Provide the (X, Y) coordinate of the cell's center where the given text is located.  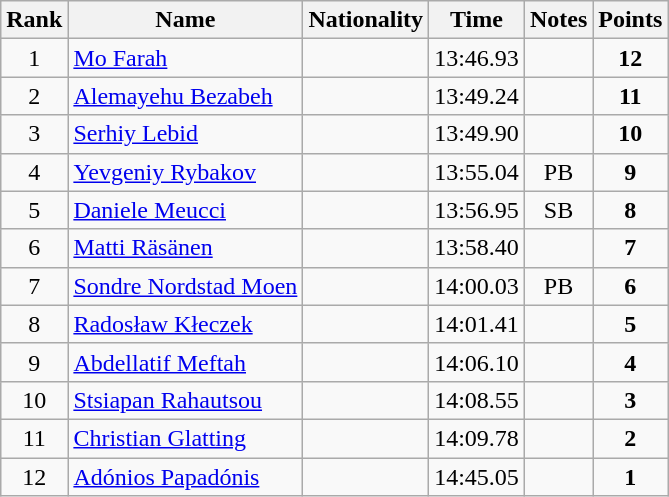
13:49.90 (477, 134)
Serhiy Lebid (186, 134)
13:49.24 (477, 96)
Radosław Kłeczek (186, 324)
Name (186, 20)
Time (477, 20)
Adónios Papadónis (186, 477)
SB (558, 210)
13:46.93 (477, 58)
Yevgeniy Rybakov (186, 172)
Points (630, 20)
Daniele Meucci (186, 210)
13:56.95 (477, 210)
Alemayehu Bezabeh (186, 96)
Abdellatif Meftah (186, 362)
14:01.41 (477, 324)
Stsiapan Rahautsou (186, 400)
14:06.10 (477, 362)
13:58.40 (477, 248)
Sondre Nordstad Moen (186, 286)
14:00.03 (477, 286)
Rank (34, 20)
Matti Räsänen (186, 248)
Mo Farah (186, 58)
Christian Glatting (186, 438)
Notes (558, 20)
14:08.55 (477, 400)
14:09.78 (477, 438)
13:55.04 (477, 172)
14:45.05 (477, 477)
Nationality (366, 20)
